Output the (x, y) coordinate of the center of the cell containing the given text.  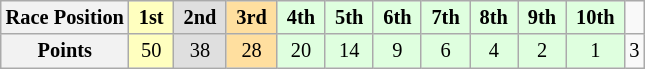
9 (397, 51)
Points (65, 51)
4th (301, 17)
1 (595, 51)
6th (397, 17)
7th (445, 17)
20 (301, 51)
Race Position (65, 17)
14 (349, 51)
5th (349, 17)
2 (542, 51)
6 (445, 51)
10th (595, 17)
9th (542, 17)
38 (200, 51)
4 (494, 51)
28 (251, 51)
50 (152, 51)
3rd (251, 17)
2nd (200, 17)
1st (152, 17)
3 (634, 51)
8th (494, 17)
